Provide the (x, y) coordinate of the cell's center where the given text is located.  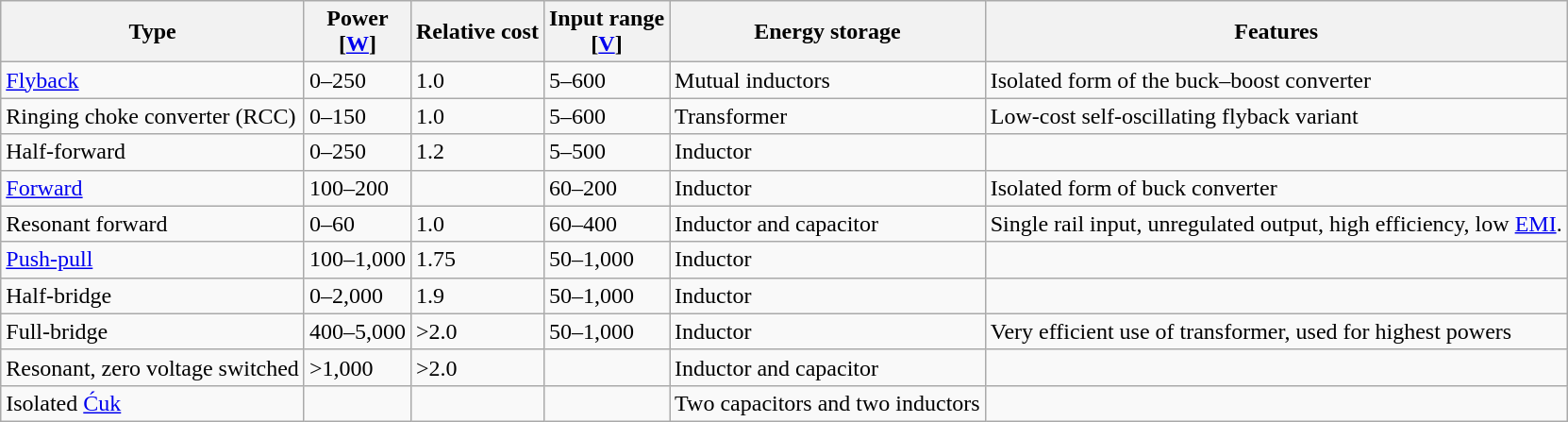
1.9 (477, 295)
Power[W] (357, 32)
Relative cost (477, 32)
Ringing choke converter (RCC) (153, 116)
5–500 (606, 152)
Isolated Ćuk (153, 403)
Type (153, 32)
60–200 (606, 188)
Features (1276, 32)
>1,000 (357, 367)
Isolated form of the buck–boost converter (1276, 80)
Full-bridge (153, 331)
Very efficient use of transformer, used for highest powers (1276, 331)
1.2 (477, 152)
Resonant, zero voltage switched (153, 367)
Input range[V] (606, 32)
1.75 (477, 260)
Mutual inductors (828, 80)
Forward (153, 188)
Isolated form of buck converter (1276, 188)
Transformer (828, 116)
0–2,000 (357, 295)
Two capacitors and two inductors (828, 403)
Energy storage (828, 32)
0–60 (357, 224)
Low-cost self-oscillating flyback variant (1276, 116)
Push-pull (153, 260)
400–5,000 (357, 331)
100–1,000 (357, 260)
Half-forward (153, 152)
Single rail input, unregulated output, high efficiency, low EMI. (1276, 224)
Half-bridge (153, 295)
60–400 (606, 224)
Flyback (153, 80)
0–150 (357, 116)
100–200 (357, 188)
Resonant forward (153, 224)
